Scan for the cell matching the given text and deliver its [x, y] coordinate at center. 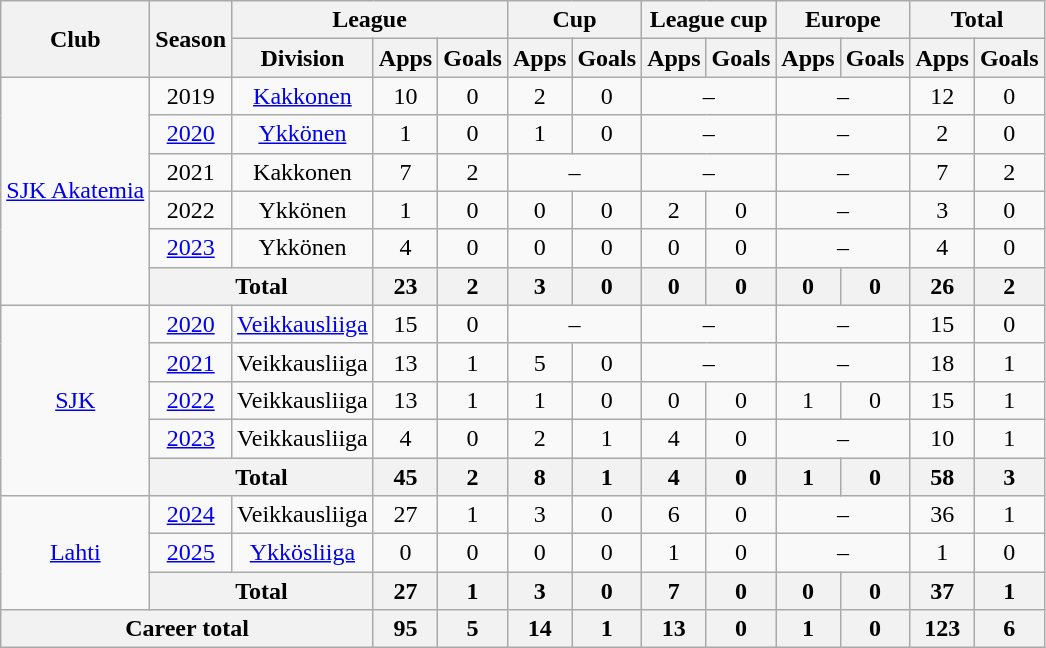
36 [942, 515]
Career total [188, 629]
2024 [191, 515]
37 [942, 591]
23 [405, 286]
League cup [709, 20]
SJK [76, 400]
League [370, 20]
Division [303, 58]
Cup [574, 20]
Ykkösliiga [303, 553]
12 [942, 96]
123 [942, 629]
Season [191, 39]
Club [76, 39]
18 [942, 362]
2025 [191, 553]
SJK Akatemia [76, 191]
8 [539, 477]
58 [942, 477]
2019 [191, 96]
45 [405, 477]
14 [539, 629]
95 [405, 629]
Lahti [76, 553]
Europe [843, 20]
26 [942, 286]
